Determine the (x, y) coordinate at the center of the cell enclosing the given text.  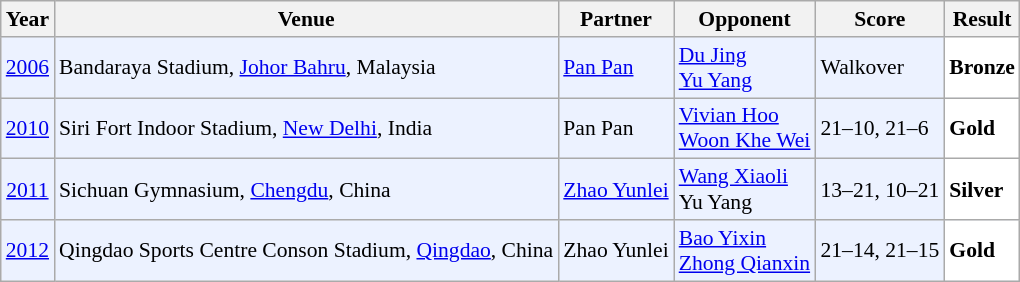
Siri Fort Indoor Stadium, New Delhi, India (306, 128)
Qingdao Sports Centre Conson Stadium, Qingdao, China (306, 250)
21–14, 21–15 (880, 250)
Du Jing Yu Yang (745, 68)
Silver (982, 190)
2011 (28, 190)
Sichuan Gymnasium, Chengdu, China (306, 190)
2006 (28, 68)
Score (880, 19)
Walkover (880, 68)
21–10, 21–6 (880, 128)
Result (982, 19)
Opponent (745, 19)
Partner (616, 19)
Year (28, 19)
Venue (306, 19)
2012 (28, 250)
2010 (28, 128)
Wang Xiaoli Yu Yang (745, 190)
13–21, 10–21 (880, 190)
Bandaraya Stadium, Johor Bahru, Malaysia (306, 68)
Bao Yixin Zhong Qianxin (745, 250)
Vivian Hoo Woon Khe Wei (745, 128)
Bronze (982, 68)
